Capture the cell that displays the provided text and extract its (X, Y) central coordinate. 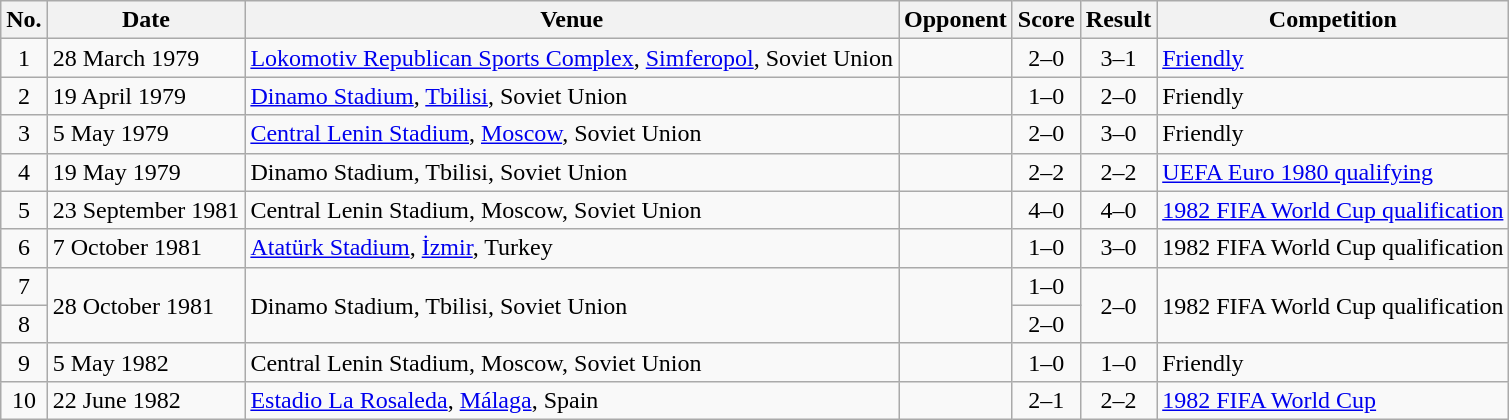
No. (24, 20)
1 (24, 58)
7 (24, 286)
19 April 1979 (146, 96)
10 (24, 400)
28 October 1981 (146, 305)
22 June 1982 (146, 400)
Atatürk Stadium, İzmir, Turkey (572, 248)
Date (146, 20)
7 October 1981 (146, 248)
3 (24, 134)
UEFA Euro 1980 qualifying (1333, 172)
9 (24, 362)
2–1 (1046, 400)
2 (24, 96)
28 March 1979 (146, 58)
8 (24, 324)
6 (24, 248)
Opponent (956, 20)
Competition (1333, 20)
Result (1118, 20)
Score (1046, 20)
Lokomotiv Republican Sports Complex, Simferopol, Soviet Union (572, 58)
3–1 (1118, 58)
5 May 1982 (146, 362)
1982 FIFA World Cup (1333, 400)
5 (24, 210)
Estadio La Rosaleda, Málaga, Spain (572, 400)
4 (24, 172)
Venue (572, 20)
23 September 1981 (146, 210)
19 May 1979 (146, 172)
5 May 1979 (146, 134)
